Return the (x, y) coordinate for the center point of the cell that contains the specified text.  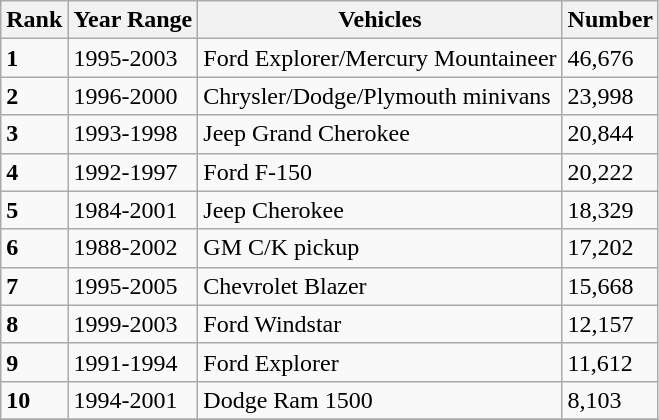
1992-1997 (133, 172)
8 (34, 324)
GM C/K pickup (380, 248)
8,103 (610, 400)
1988-2002 (133, 248)
46,676 (610, 58)
1996-2000 (133, 96)
Number (610, 20)
1995-2003 (133, 58)
Chrysler/Dodge/Plymouth minivans (380, 96)
Rank (34, 20)
1994-2001 (133, 400)
10 (34, 400)
7 (34, 286)
Year Range (133, 20)
Ford Explorer (380, 362)
Chevrolet Blazer (380, 286)
Jeep Cherokee (380, 210)
1999-2003 (133, 324)
3 (34, 134)
1 (34, 58)
6 (34, 248)
15,668 (610, 286)
18,329 (610, 210)
20,222 (610, 172)
Vehicles (380, 20)
Ford F-150 (380, 172)
Jeep Grand Cherokee (380, 134)
1984-2001 (133, 210)
23,998 (610, 96)
12,157 (610, 324)
17,202 (610, 248)
Ford Explorer/Mercury Mountaineer (380, 58)
1995-2005 (133, 286)
5 (34, 210)
4 (34, 172)
Ford Windstar (380, 324)
2 (34, 96)
Dodge Ram 1500 (380, 400)
9 (34, 362)
20,844 (610, 134)
11,612 (610, 362)
1993-1998 (133, 134)
1991-1994 (133, 362)
